Provide the [X, Y] coordinate of the cell's center where the given text is located.  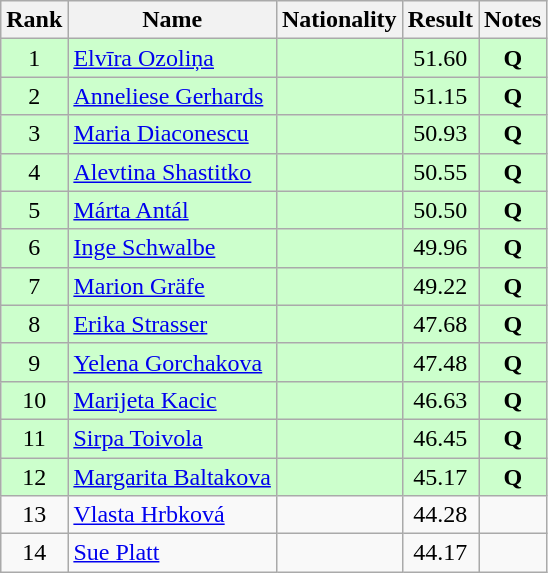
47.48 [440, 362]
Marion Gräfe [172, 286]
5 [34, 210]
Name [172, 20]
1 [34, 58]
Vlasta Hrbková [172, 515]
44.17 [440, 553]
Alevtina Shastitko [172, 172]
Erika Strasser [172, 324]
50.93 [440, 134]
13 [34, 515]
51.60 [440, 58]
Elvīra Ozoliņa [172, 58]
Anneliese Gerhards [172, 96]
Márta Antál [172, 210]
44.28 [440, 515]
Marijeta Kacic [172, 400]
8 [34, 324]
Maria Diaconescu [172, 134]
Margarita Baltakova [172, 477]
Nationality [339, 20]
51.15 [440, 96]
10 [34, 400]
Sue Platt [172, 553]
Rank [34, 20]
49.96 [440, 248]
9 [34, 362]
6 [34, 248]
12 [34, 477]
Yelena Gorchakova [172, 362]
3 [34, 134]
50.55 [440, 172]
11 [34, 438]
Sirpa Toivola [172, 438]
Inge Schwalbe [172, 248]
49.22 [440, 286]
7 [34, 286]
46.45 [440, 438]
50.50 [440, 210]
2 [34, 96]
14 [34, 553]
47.68 [440, 324]
46.63 [440, 400]
45.17 [440, 477]
Notes [513, 20]
Result [440, 20]
4 [34, 172]
